For the text-containing cell, return its midpoint in [x, y] coordinate format. 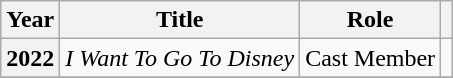
Title [180, 20]
Role [370, 20]
Year [30, 20]
I Want To Go To Disney [180, 58]
Cast Member [370, 58]
2022 [30, 58]
